From the cell containing the given text, extract its center point as [X, Y] coordinate. 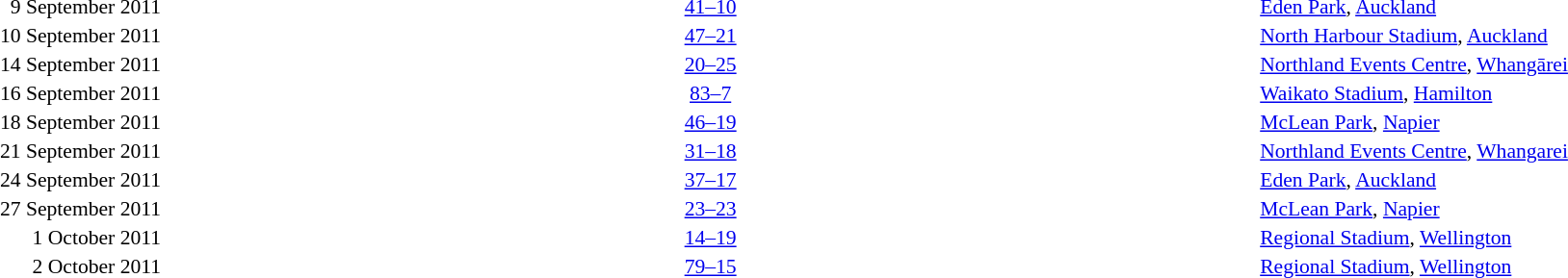
20–25 [711, 64]
14–19 [711, 238]
83–7 [711, 93]
46–19 [711, 122]
31–18 [711, 151]
37–17 [711, 180]
47–21 [711, 36]
23–23 [711, 209]
